For the text-containing cell, return its midpoint in [x, y] coordinate format. 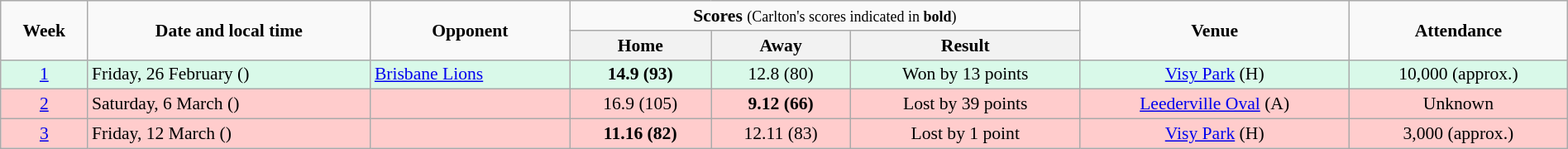
Result [966, 46]
10,000 (approx.) [1459, 74]
16.9 (105) [640, 104]
3 [45, 134]
Friday, 12 March () [229, 134]
12.11 (83) [781, 134]
11.16 (82) [640, 134]
Friday, 26 February () [229, 74]
Lost by 39 points [966, 104]
Date and local time [229, 30]
Lost by 1 point [966, 134]
9.12 (66) [781, 104]
14.9 (93) [640, 74]
2 [45, 104]
Unknown [1459, 104]
Leederville Oval (A) [1215, 104]
Away [781, 46]
Won by 13 points [966, 74]
Scores (Carlton's scores indicated in bold) [825, 16]
Venue [1215, 30]
Week [45, 30]
Attendance [1459, 30]
1 [45, 74]
Brisbane Lions [470, 74]
Saturday, 6 March () [229, 104]
Opponent [470, 30]
12.8 (80) [781, 74]
3,000 (approx.) [1459, 134]
Home [640, 46]
